Pinpoint the cell where the given text exists, returning its (x, y) midpoint coordinate. 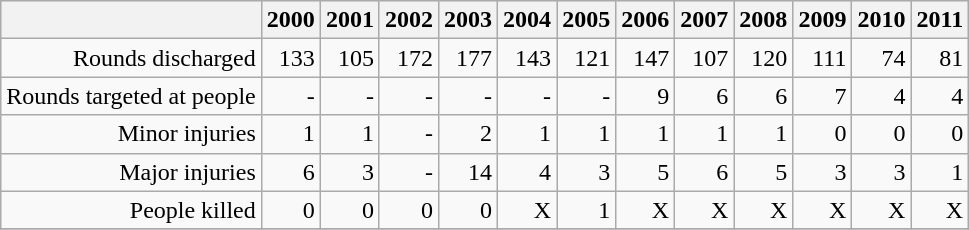
Major injuries (132, 172)
Rounds targeted at people (132, 96)
Rounds discharged (132, 58)
2006 (646, 20)
121 (586, 58)
74 (882, 58)
2000 (290, 20)
Minor injuries (132, 134)
81 (940, 58)
172 (408, 58)
People killed (132, 210)
2009 (822, 20)
2003 (468, 20)
7 (822, 96)
2002 (408, 20)
105 (350, 58)
2010 (882, 20)
177 (468, 58)
2004 (528, 20)
107 (704, 58)
2007 (704, 20)
2 (468, 134)
120 (764, 58)
147 (646, 58)
133 (290, 58)
2011 (940, 20)
143 (528, 58)
111 (822, 58)
2005 (586, 20)
14 (468, 172)
2008 (764, 20)
2001 (350, 20)
9 (646, 96)
